Detect which cell encompasses the target text, then output its (x, y) center coordinate. 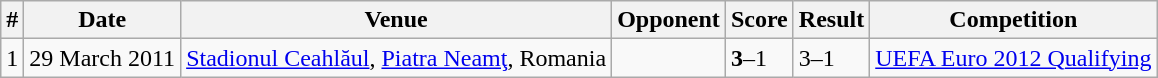
Score (759, 20)
Opponent (669, 20)
UEFA Euro 2012 Qualifying (1014, 58)
Stadionul Ceahlăul, Piatra Neamţ, Romania (396, 58)
Date (102, 20)
29 March 2011 (102, 58)
Venue (396, 20)
1 (12, 58)
Result (831, 20)
Competition (1014, 20)
# (12, 20)
